Output the [X, Y] coordinate of the center of the cell containing the given text.  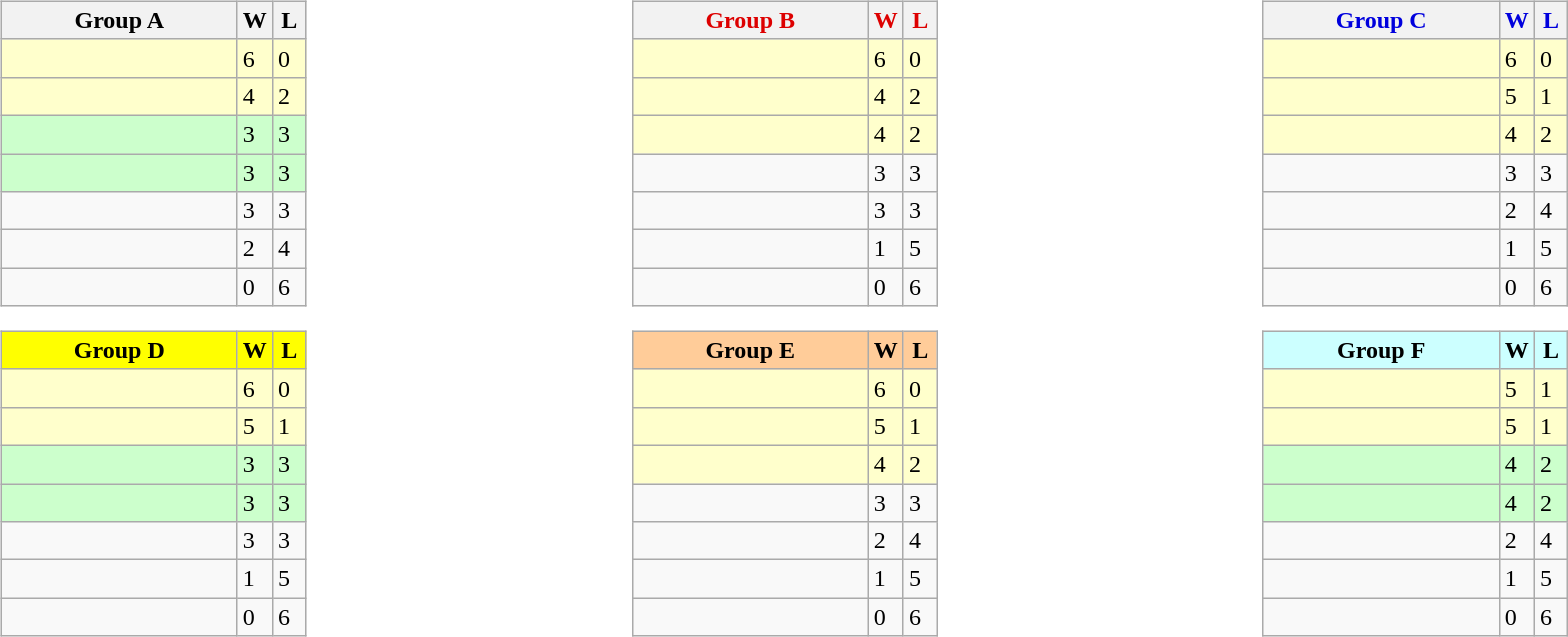
Group F [1381, 350]
Group C [1381, 20]
Group E [750, 350]
Group A [119, 20]
Group D [119, 350]
Group B [750, 20]
